Pinpoint the cell where the given text exists, returning its (X, Y) midpoint coordinate. 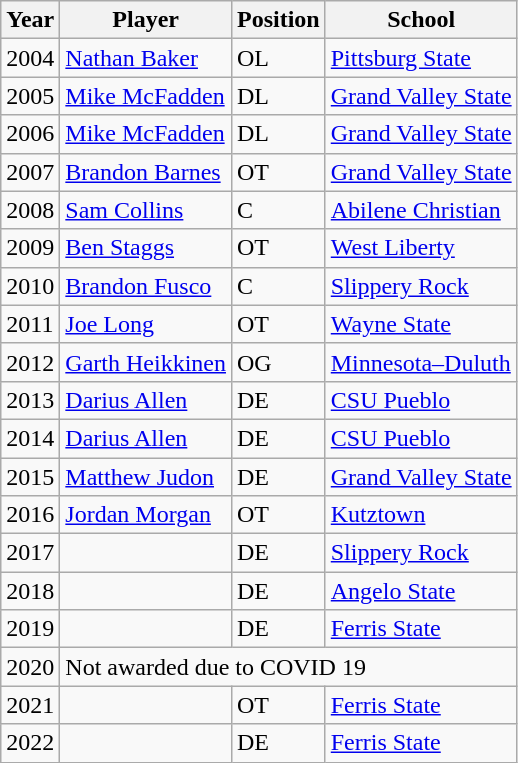
2006 (30, 134)
Abilene Christian (421, 210)
Brandon Fusco (146, 286)
Position (278, 20)
2009 (30, 248)
2007 (30, 172)
Not awarded due to COVID 19 (288, 667)
2014 (30, 438)
2018 (30, 591)
2020 (30, 667)
Matthew Judon (146, 477)
School (421, 20)
Year (30, 20)
2005 (30, 96)
Sam Collins (146, 210)
West Liberty (421, 248)
Angelo State (421, 591)
Player (146, 20)
Minnesota–Duluth (421, 362)
OL (278, 58)
Joe Long (146, 324)
2008 (30, 210)
2016 (30, 515)
Nathan Baker (146, 58)
2019 (30, 629)
Garth Heikkinen (146, 362)
2011 (30, 324)
Kutztown (421, 515)
2017 (30, 553)
2021 (30, 705)
2022 (30, 743)
2004 (30, 58)
Jordan Morgan (146, 515)
Wayne State (421, 324)
OG (278, 362)
Ben Staggs (146, 248)
Brandon Barnes (146, 172)
2013 (30, 400)
2012 (30, 362)
Pittsburg State (421, 58)
2010 (30, 286)
2015 (30, 477)
